Pinpoint the cell where the given text exists, returning its [X, Y] midpoint coordinate. 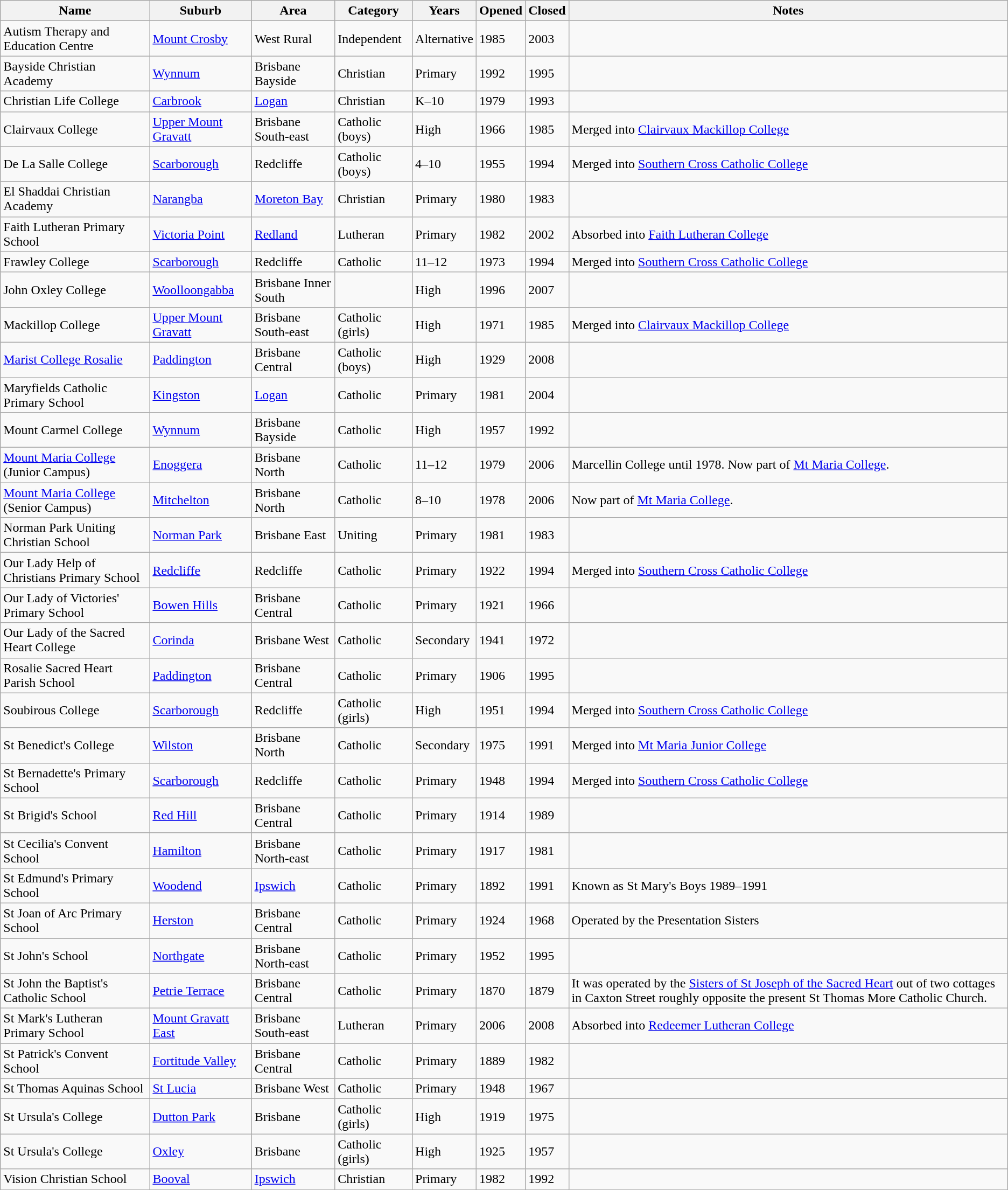
Carbrook [200, 101]
John Oxley College [75, 290]
Faith Lutheran Primary School [75, 234]
Victoria Point [200, 234]
1870 [501, 991]
1951 [501, 710]
Suburb [200, 11]
1996 [501, 290]
1989 [547, 816]
1993 [547, 101]
Norman Park [200, 535]
Woodend [200, 886]
Marcellin College until 1978. Now part of Mt Maria College. [788, 465]
Redland [293, 234]
1980 [501, 199]
Years [445, 11]
1929 [501, 360]
Petrie Terrace [200, 991]
Mount Maria College (Junior Campus) [75, 465]
1973 [501, 262]
St Thomas Aquinas School [75, 1089]
Booval [200, 1179]
2003 [547, 39]
Woolloongabba [200, 290]
St Mark's Lutheran Primary School [75, 1026]
1967 [547, 1089]
1978 [501, 500]
Mackillop College [75, 324]
Rosalie Sacred Heart Parish School [75, 676]
Dutton Park [200, 1116]
Frawley College [75, 262]
Absorbed into Redeemer Lutheran College [788, 1026]
Our Lady of the Sacred Heart College [75, 640]
West Rural [293, 39]
Mitchelton [200, 500]
Mount Gravatt East [200, 1026]
Brisbane East [293, 535]
Brisbane Inner South [293, 290]
St Bernadette's Primary School [75, 780]
Soubirous College [75, 710]
Enoggera [200, 465]
2002 [547, 234]
Bowen Hills [200, 606]
Mount Crosby [200, 39]
Mount Carmel College [75, 430]
Vision Christian School [75, 1179]
Red Hill [200, 816]
Name [75, 11]
1922 [501, 570]
Herston [200, 920]
St Benedict's College [75, 746]
Merged into Mt Maria Junior College [788, 746]
Notes [788, 11]
Maryfields Catholic Primary School [75, 394]
1941 [501, 640]
1972 [547, 640]
St Joan of Arc Primary School [75, 920]
Marist College Rosalie [75, 360]
4–10 [445, 164]
Moreton Bay [293, 199]
Area [293, 11]
Oxley [200, 1152]
2007 [547, 290]
Norman Park Uniting Christian School [75, 535]
Fortitude Valley [200, 1061]
Opened [501, 11]
1968 [547, 920]
St Edmund's Primary School [75, 886]
1921 [501, 606]
Our Lady of Victories' Primary School [75, 606]
2004 [547, 394]
St Patrick's Convent School [75, 1061]
Clairvaux College [75, 129]
1955 [501, 164]
Christian Life College [75, 101]
St Cecilia's Convent School [75, 850]
Kingston [200, 394]
Absorbed into Faith Lutheran College [788, 234]
Category [374, 11]
1917 [501, 850]
1919 [501, 1116]
Autism Therapy and Education Centre [75, 39]
St John the Baptist's Catholic School [75, 991]
1889 [501, 1061]
1925 [501, 1152]
1892 [501, 886]
Northgate [200, 956]
Our Lady Help of Christians Primary School [75, 570]
1906 [501, 676]
Narangba [200, 199]
Uniting [374, 535]
Alternative [445, 39]
Mount Maria College (Senior Campus) [75, 500]
1924 [501, 920]
Known as St Mary's Boys 1989–1991 [788, 886]
1879 [547, 991]
Independent [374, 39]
El Shaddai Christian Academy [75, 199]
De La Salle College [75, 164]
Wilston [200, 746]
1914 [501, 816]
St Lucia [200, 1089]
8–10 [445, 500]
1971 [501, 324]
1952 [501, 956]
St Brigid's School [75, 816]
Corinda [200, 640]
St John's School [75, 956]
Operated by the Presentation Sisters [788, 920]
Bayside Christian Academy [75, 73]
K–10 [445, 101]
Closed [547, 11]
Now part of Mt Maria College. [788, 500]
Hamilton [200, 850]
